Scan for the cell matching the given text and deliver its (X, Y) coordinate at center. 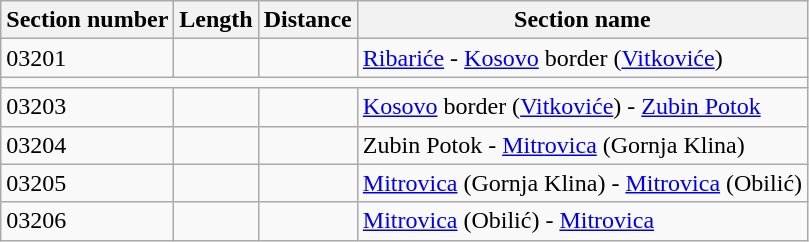
Section name (582, 20)
Mitrovica (Gornja Klina) - Mitrovica (Obilić) (582, 183)
03201 (88, 58)
Distance (308, 20)
03206 (88, 221)
Mitrovica (Obilić) - Mitrovica (582, 221)
Zubin Potok - Mitrovica (Gornja Klina) (582, 145)
Length (216, 20)
03203 (88, 107)
Section number (88, 20)
Ribariće - Kosovo border (Vitkoviće) (582, 58)
03204 (88, 145)
Kosovo border (Vitkoviće) - Zubin Potok (582, 107)
03205 (88, 183)
